Provide the (x, y) coordinate of the cell's center where the given text is located.  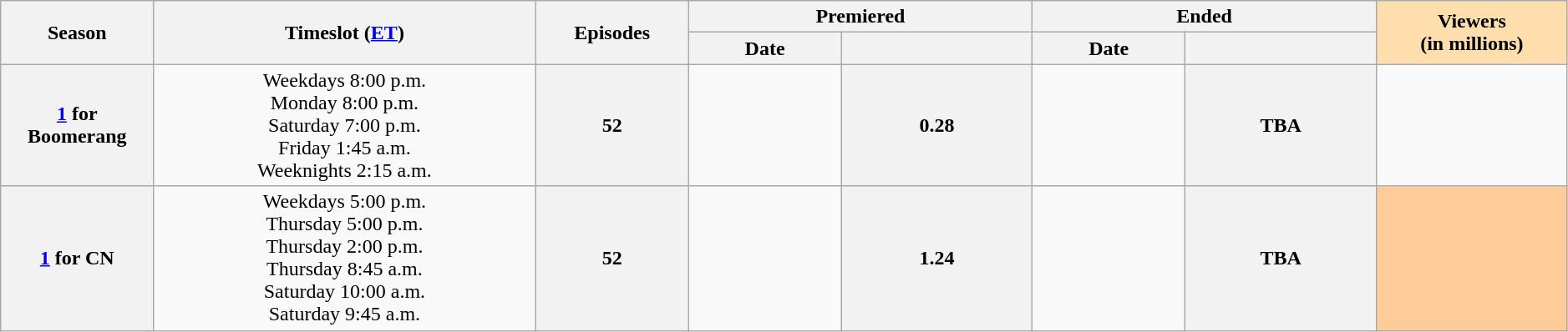
Premiered (860, 17)
Weekdays 5:00 p.m. Thursday 5:00 p.m. Thursday 2:00 p.m. Thursday 8:45 a.m. Saturday 10:00 a.m. Saturday 9:45 a.m. (344, 259)
Season (77, 33)
Episodes (611, 33)
1.24 (937, 259)
Ended (1205, 17)
1 for CN (77, 259)
Weekdays 8:00 p.m. Monday 8:00 p.m. Saturday 7:00 p.m. Friday 1:45 a.m. Weeknights 2:15 a.m. (344, 125)
0.28 (937, 125)
Timeslot (ET) (344, 33)
1 for Boomerang (77, 125)
Viewers(in millions) (1472, 33)
